Capture the cell that displays the provided text and extract its (x, y) central coordinate. 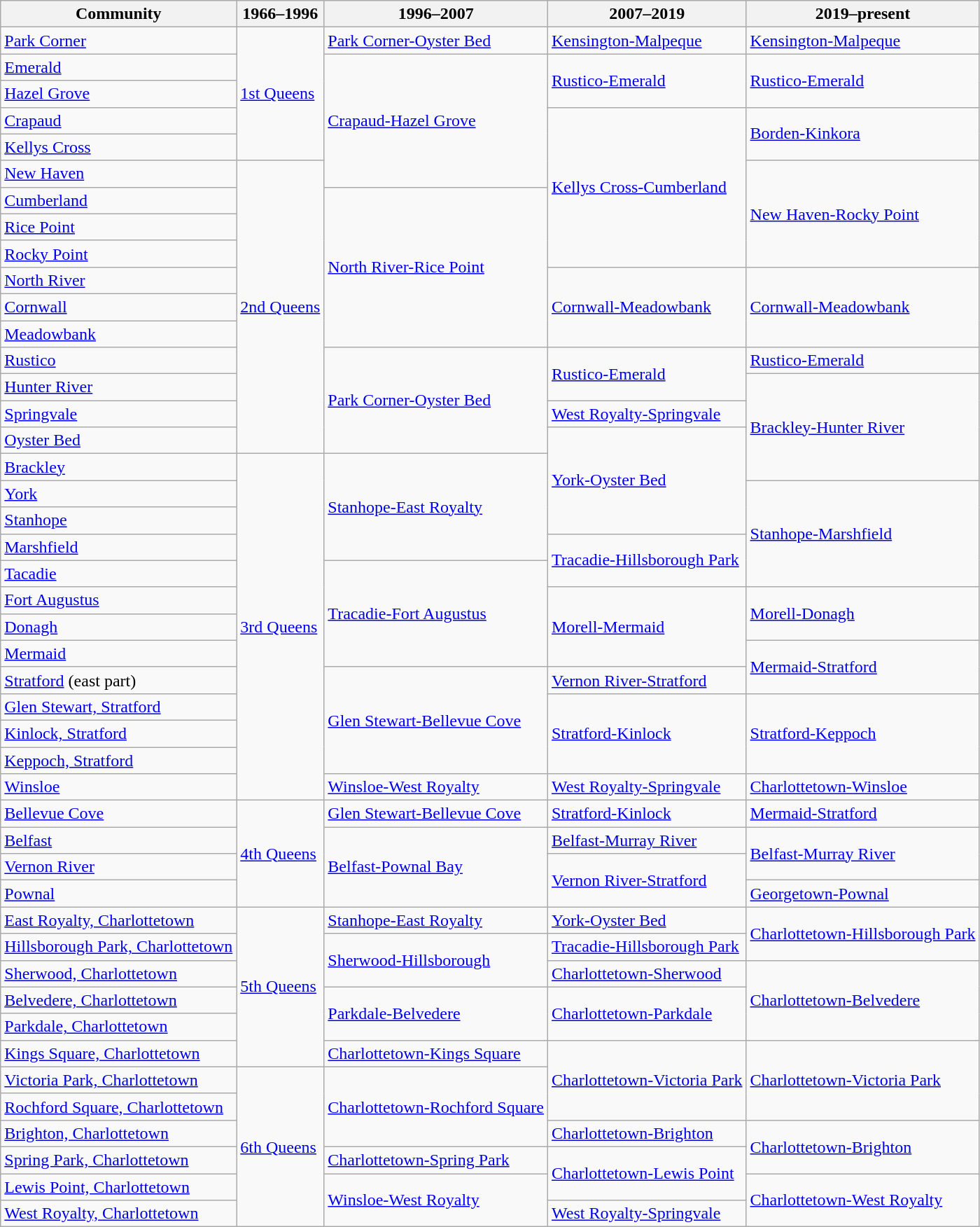
Sherwood, Charlottetown (119, 973)
Winsloe (119, 787)
Georgetown-Pownal (862, 894)
Crapaud (119, 120)
Stratford-Keppoch (862, 733)
1996–2007 (436, 14)
Oyster Bed (119, 441)
Borden-Kinkora (862, 134)
2019–present (862, 14)
Kellys Cross (119, 147)
6th Queens (280, 1146)
Lewis Point, Charlottetown (119, 1187)
1966–1996 (280, 14)
Park Corner (119, 41)
North River-Rice Point (436, 267)
Stratford (east part) (119, 680)
4th Queens (280, 854)
New Haven (119, 174)
Fort Augustus (119, 600)
Kellys Cross-Cumberland (647, 187)
Charlottetown-Belvedere (862, 1000)
Keppoch, Stratford (119, 760)
Springvale (119, 414)
Charlottetown-Lewis Point (647, 1173)
Brackley (119, 467)
Charlottetown-Parkdale (647, 1013)
5th Queens (280, 987)
Cumberland (119, 200)
Stanhope-Marshfield (862, 534)
Rice Point (119, 227)
2nd Queens (280, 307)
Morell-Mermaid (647, 627)
Charlottetown-Spring Park (436, 1160)
Hillsborough Park, Charlottetown (119, 947)
Mermaid (119, 653)
Belfast (119, 840)
Vernon River (119, 867)
North River (119, 280)
1st Queens (280, 94)
Community (119, 14)
Sherwood-Hillsborough (436, 960)
Glen Stewart, Stratford (119, 707)
Morell-Donagh (862, 613)
Stanhope (119, 520)
Meadowbank (119, 334)
York (119, 494)
Parkdale-Belvedere (436, 1013)
Marshfield (119, 547)
Rustico (119, 361)
Victoria Park, Charlottetown (119, 1080)
Tacadie (119, 574)
Brackley-Hunter River (862, 427)
East Royalty, Charlottetown (119, 920)
Donagh (119, 627)
Charlottetown-Kings Square (436, 1053)
Cornwall (119, 307)
3rd Queens (280, 628)
Charlottetown-Sherwood (647, 973)
Emerald (119, 67)
Spring Park, Charlottetown (119, 1160)
Hunter River (119, 387)
Charlottetown-West Royalty (862, 1200)
Crapaud-Hazel Grove (436, 120)
West Royalty, Charlottetown (119, 1214)
Bellevue Cove (119, 814)
Kinlock, Stratford (119, 733)
Brighton, Charlottetown (119, 1133)
New Haven-Rocky Point (862, 214)
Rochford Square, Charlottetown (119, 1107)
Pownal (119, 894)
Belfast-Pownal Bay (436, 867)
Parkdale, Charlottetown (119, 1027)
Charlottetown-Winsloe (862, 787)
2007–2019 (647, 14)
Charlottetown-Hillsborough Park (862, 934)
Rocky Point (119, 254)
Tracadie-Fort Augustus (436, 613)
Belvedere, Charlottetown (119, 1000)
Kings Square, Charlottetown (119, 1053)
Hazel Grove (119, 94)
Charlottetown-Rochford Square (436, 1107)
